Output the (x, y) coordinate of the center of the cell containing the given text.  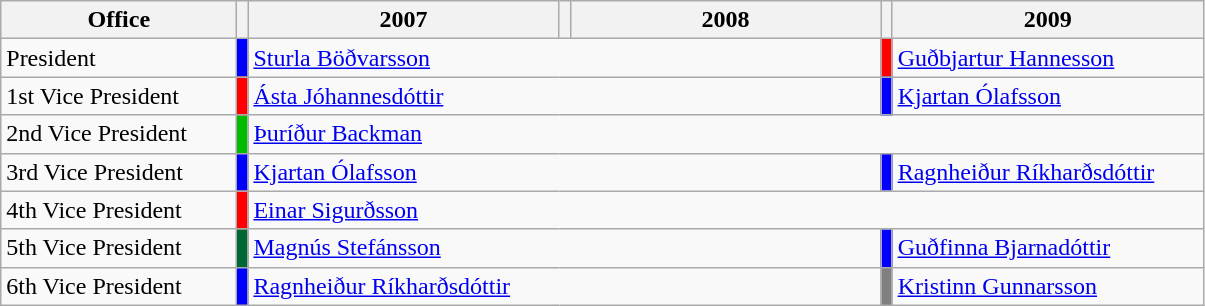
5th Vice President (119, 248)
Guðbjartur Hannesson (1048, 58)
Guðfinna Bjarnadóttir (1048, 248)
President (119, 58)
1st Vice President (119, 96)
2nd Vice President (119, 134)
Sturla Böðvarsson (564, 58)
6th Vice President (119, 286)
Ásta Jóhannesdóttir (564, 96)
2008 (726, 20)
Kristinn Gunnarsson (1048, 286)
4th Vice President (119, 210)
Þuríður Backman (726, 134)
2009 (1048, 20)
3rd Vice President (119, 172)
2007 (404, 20)
Einar Sigurðsson (726, 210)
Office (119, 20)
Magnús Stefánsson (564, 248)
